Capture the cell that displays the provided text and extract its (x, y) central coordinate. 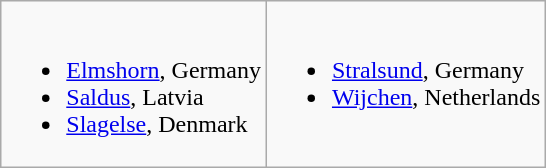
Stralsund, Germany Wijchen, Netherlands (406, 84)
Elmshorn, Germany Saldus, Latvia Slagelse, Denmark (134, 84)
